Identify which cell holds the provided text, then report its [X, Y] central coordinate. 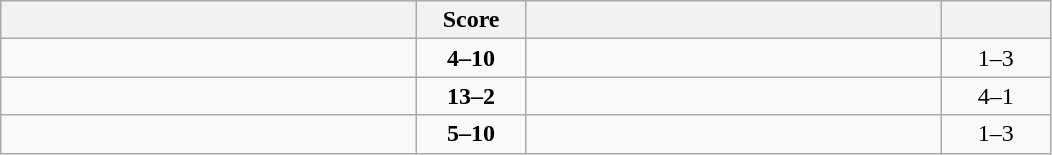
4–10 [472, 58]
Score [472, 20]
4–1 [996, 96]
5–10 [472, 134]
13–2 [472, 96]
